Output the [x, y] coordinate of the center of the cell containing the given text.  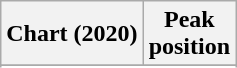
Chart (2020) [72, 34]
Peakposition [189, 34]
